For the text-containing cell, return its midpoint in [X, Y] coordinate format. 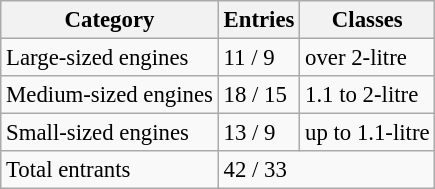
Classes [368, 20]
18 / 15 [258, 95]
1.1 to 2-litre [368, 95]
over 2-litre [368, 58]
up to 1.1-litre [368, 133]
Small-sized engines [110, 133]
13 / 9 [258, 133]
Medium-sized engines [110, 95]
Total entrants [110, 170]
42 / 33 [326, 170]
Category [110, 20]
Large-sized engines [110, 58]
11 / 9 [258, 58]
Entries [258, 20]
